Search for the cell housing the specified text and yield its (x, y) center coordinate. 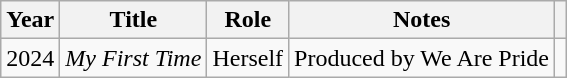
Herself (248, 58)
Produced by We Are Pride (422, 58)
Title (134, 20)
Year (30, 20)
My First Time (134, 58)
Notes (422, 20)
Role (248, 20)
2024 (30, 58)
